Return [x, y] of the center of cell containing provided text 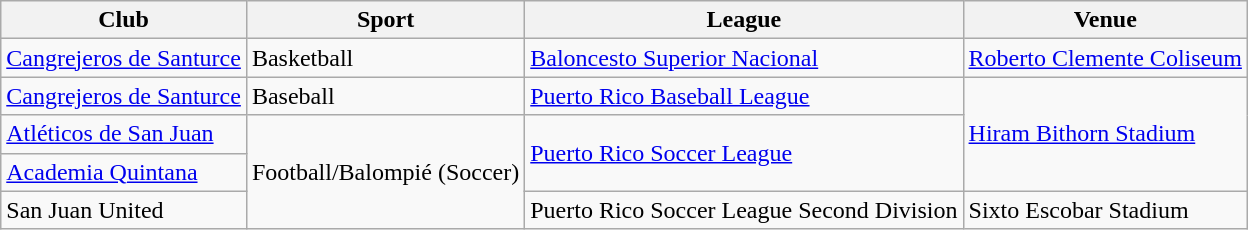
San Juan United [124, 210]
League [744, 20]
Puerto Rico Soccer League [744, 153]
Baloncesto Superior Nacional [744, 58]
Atléticos de San Juan [124, 134]
Football/Balompié (Soccer) [385, 172]
Roberto Clemente Coliseum [1105, 58]
Hiram Bithorn Stadium [1105, 134]
Sixto Escobar Stadium [1105, 210]
Club [124, 20]
Venue [1105, 20]
Puerto Rico Soccer League Second Division [744, 210]
Sport [385, 20]
Baseball [385, 96]
Basketball [385, 58]
Puerto Rico Baseball League [744, 96]
Academia Quintana [124, 172]
